Output the [x, y] coordinate of the center of the cell containing the given text.  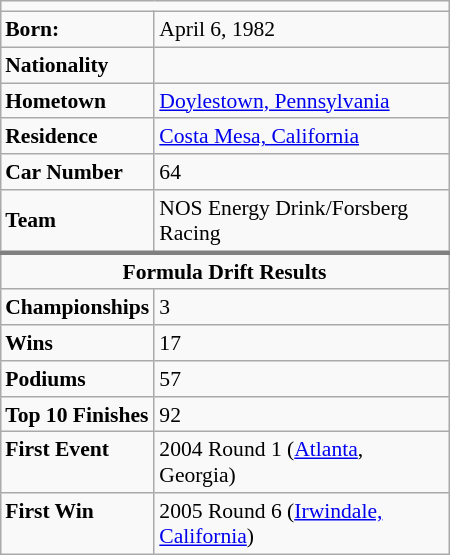
Podiums [77, 379]
Team [77, 222]
64 [301, 172]
Costa Mesa, California [301, 136]
Top 10 Finishes [77, 414]
Born: [77, 29]
3 [301, 307]
Hometown [77, 101]
NOS Energy Drink/Forsberg Racing [301, 222]
First Win [77, 524]
Championships [77, 307]
17 [301, 343]
Wins [77, 343]
57 [301, 379]
92 [301, 414]
First Event [77, 462]
April 6, 1982 [301, 29]
Formula Drift Results [224, 270]
Residence [77, 136]
Nationality [77, 65]
2004 Round 1 (Atlanta, Georgia) [301, 462]
Car Number [77, 172]
Doylestown, Pennsylvania [301, 101]
2005 Round 6 (Irwindale, California) [301, 524]
